From the cell containing the given text, extract its center point as (x, y) coordinate. 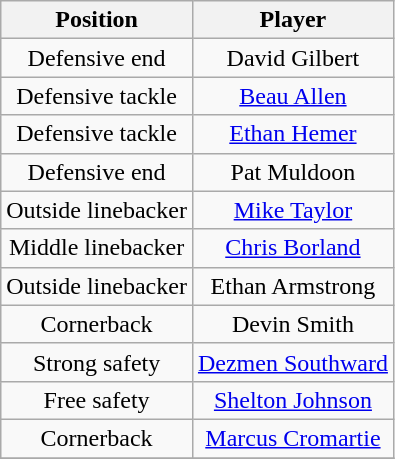
Strong safety (97, 362)
Beau Allen (292, 96)
Ethan Hemer (292, 134)
Devin Smith (292, 324)
Mike Taylor (292, 210)
Ethan Armstrong (292, 286)
Pat Muldoon (292, 172)
Free safety (97, 400)
David Gilbert (292, 58)
Position (97, 20)
Dezmen Southward (292, 362)
Shelton Johnson (292, 400)
Player (292, 20)
Chris Borland (292, 248)
Marcus Cromartie (292, 438)
Middle linebacker (97, 248)
